Extract the (x, y) coordinate from the center of the cell holding the provided text.  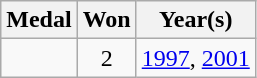
Medal (39, 20)
2 (106, 58)
1997, 2001 (196, 58)
Year(s) (196, 20)
Won (106, 20)
